Extract the [x, y] coordinate from the center of the cell holding the provided text.  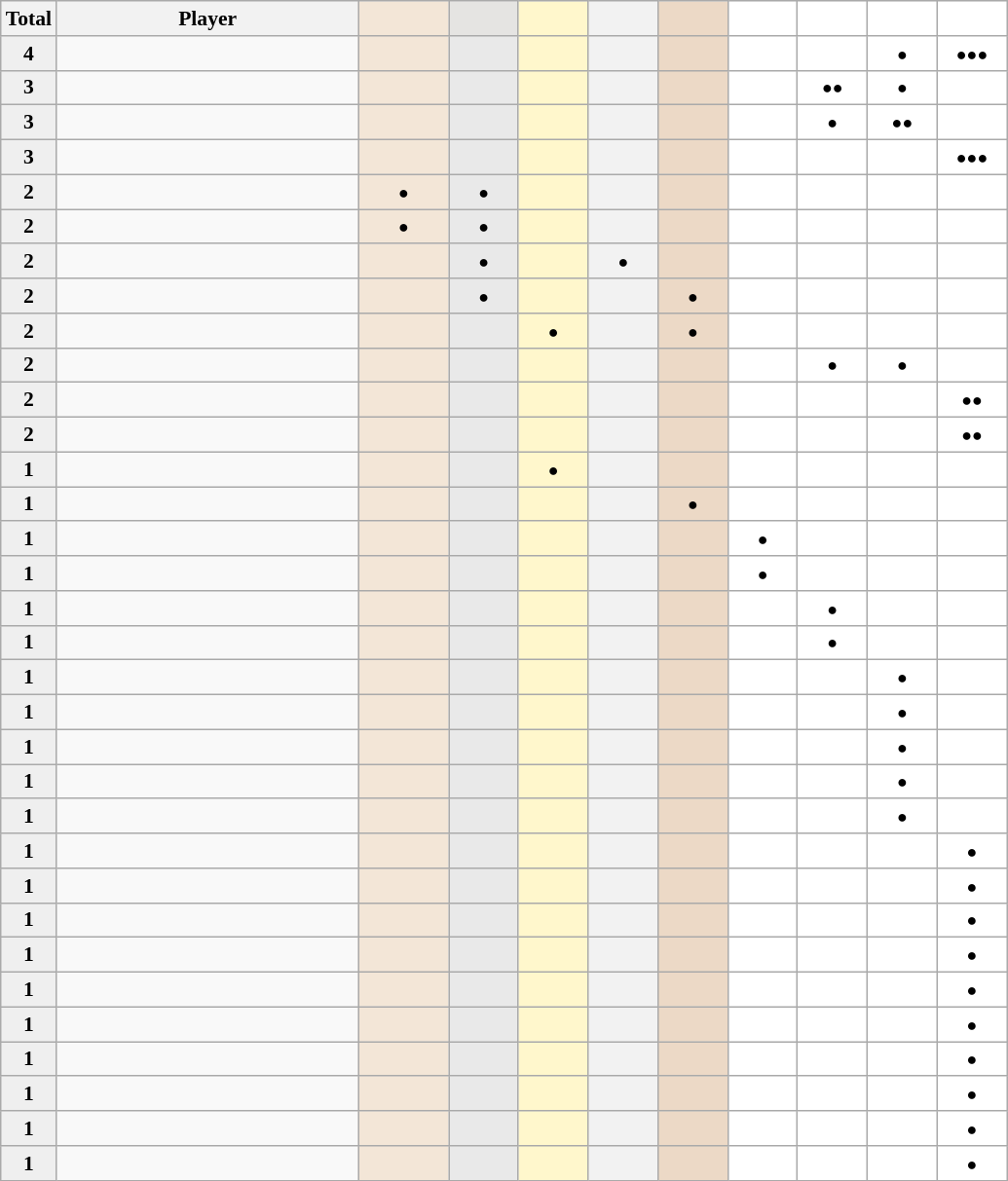
Total [29, 18]
Player [207, 18]
4 [29, 54]
